Pinpoint the cell where the given text exists, returning its [X, Y] midpoint coordinate. 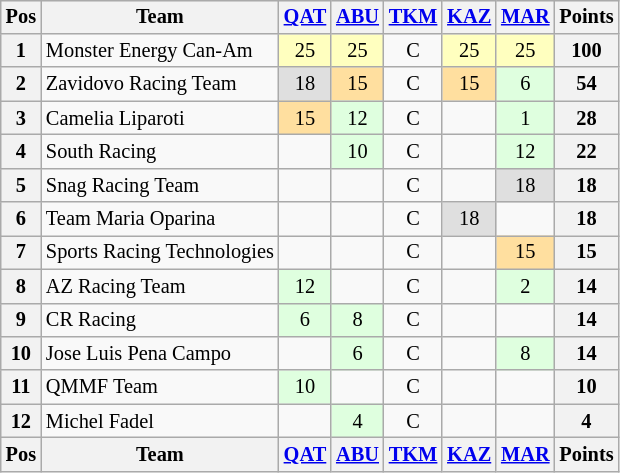
South Racing [160, 152]
28 [586, 118]
7 [21, 253]
Zavidovo Racing Team [160, 84]
Michel Fadel [160, 421]
100 [586, 51]
54 [586, 84]
22 [586, 152]
3 [21, 118]
Camelia Liparoti [160, 118]
AZ Racing Team [160, 286]
Team Maria Oparina [160, 219]
5 [21, 185]
11 [21, 387]
CR Racing [160, 320]
Monster Energy Can-Am [160, 51]
Sports Racing Technologies [160, 253]
Jose Luis Pena Campo [160, 354]
9 [21, 320]
Snag Racing Team [160, 185]
QMMF Team [160, 387]
